Locate the cell with the specified text and output its [X, Y] center coordinate. 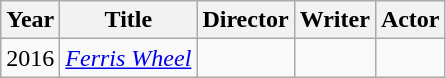
Actor [410, 20]
2016 [30, 58]
Director [246, 20]
Ferris Wheel [128, 58]
Title [128, 20]
Year [30, 20]
Writer [334, 20]
